Return (X, Y) of the center of cell containing provided text 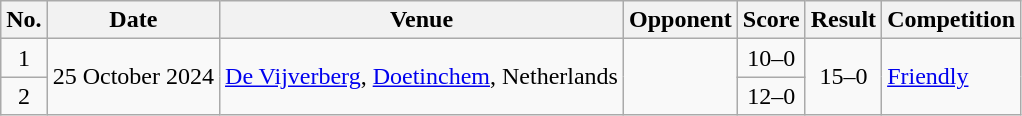
No. (24, 20)
De Vijverberg, Doetinchem, Netherlands (422, 77)
Date (133, 20)
15–0 (843, 77)
Competition (952, 20)
2 (24, 96)
12–0 (771, 96)
Venue (422, 20)
Friendly (952, 77)
25 October 2024 (133, 77)
Result (843, 20)
10–0 (771, 58)
Opponent (680, 20)
Score (771, 20)
1 (24, 58)
